Return the [X, Y] coordinate for the center point of the cell that contains the specified text.  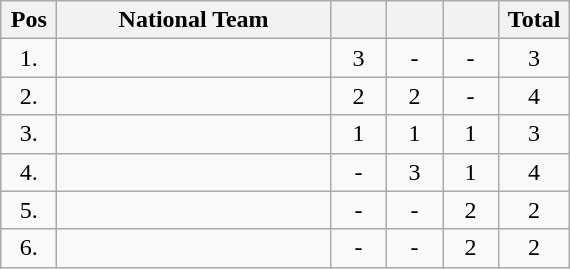
National Team [194, 20]
2. [29, 96]
Pos [29, 20]
1. [29, 58]
4. [29, 172]
6. [29, 248]
Total [534, 20]
5. [29, 210]
3. [29, 134]
